Scan for the cell matching the given text and deliver its [x, y] coordinate at center. 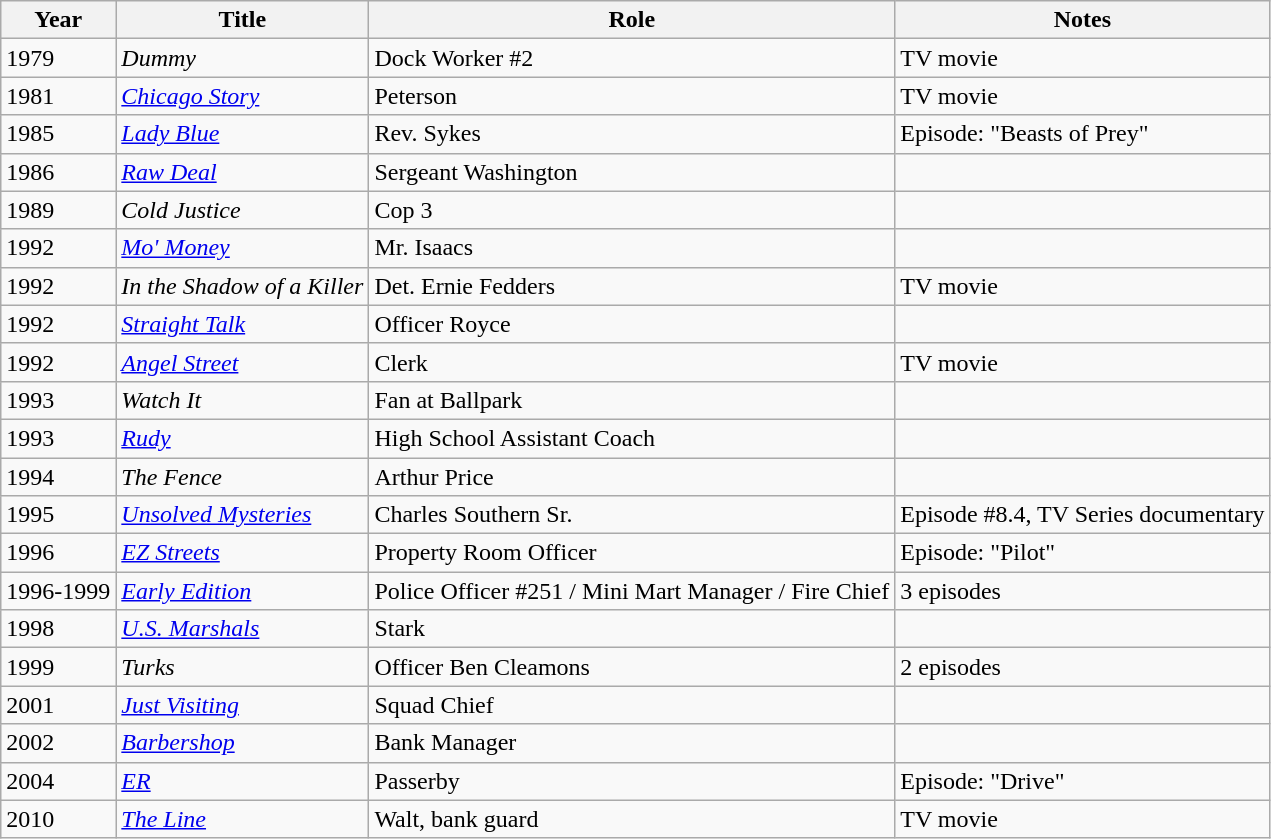
In the Shadow of a Killer [242, 286]
Officer Royce [632, 324]
The Fence [242, 477]
Rudy [242, 438]
Stark [632, 629]
1989 [58, 210]
Barbershop [242, 743]
Clerk [632, 362]
High School Assistant Coach [632, 438]
EZ Streets [242, 553]
Dummy [242, 58]
Det. Ernie Fedders [632, 286]
Rev. Sykes [632, 134]
Role [632, 20]
1996 [58, 553]
Episode: "Beasts of Prey" [1082, 134]
Episode: "Pilot" [1082, 553]
1995 [58, 515]
Mr. Isaacs [632, 248]
Notes [1082, 20]
Just Visiting [242, 705]
Mo' Money [242, 248]
Property Room Officer [632, 553]
Dock Worker #2 [632, 58]
Cop 3 [632, 210]
1979 [58, 58]
2001 [58, 705]
Bank Manager [632, 743]
Early Edition [242, 591]
1994 [58, 477]
Year [58, 20]
1996-1999 [58, 591]
Title [242, 20]
Turks [242, 667]
Arthur Price [632, 477]
2002 [58, 743]
Angel Street [242, 362]
3 episodes [1082, 591]
Cold Justice [242, 210]
Fan at Ballpark [632, 400]
2010 [58, 819]
Episode #8.4, TV Series documentary [1082, 515]
Straight Talk [242, 324]
1999 [58, 667]
1986 [58, 172]
ER [242, 781]
Officer Ben Cleamons [632, 667]
Raw Deal [242, 172]
Passerby [632, 781]
Charles Southern Sr. [632, 515]
Chicago Story [242, 96]
The Line [242, 819]
Unsolved Mysteries [242, 515]
Watch It [242, 400]
2 episodes [1082, 667]
U.S. Marshals [242, 629]
Episode: "Drive" [1082, 781]
1998 [58, 629]
Peterson [632, 96]
2004 [58, 781]
Sergeant Washington [632, 172]
Squad Chief [632, 705]
Walt, bank guard [632, 819]
Lady Blue [242, 134]
1981 [58, 96]
Police Officer #251 / Mini Mart Manager / Fire Chief [632, 591]
1985 [58, 134]
